Pinpoint the cell where the given text exists, returning its [X, Y] midpoint coordinate. 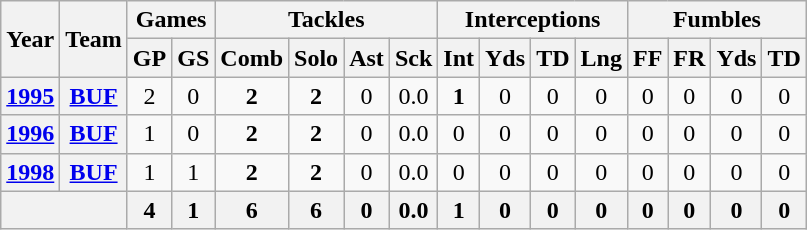
Tackles [326, 20]
Fumbles [716, 20]
Games [170, 20]
1998 [30, 172]
Ast [367, 58]
GS [194, 58]
Lng [601, 58]
FF [647, 58]
Int [459, 58]
4 [149, 210]
1996 [30, 134]
Year [30, 39]
Team [94, 39]
Comb [252, 58]
FR [690, 58]
Interceptions [533, 20]
Sck [413, 58]
Solo [316, 58]
1995 [30, 96]
GP [149, 58]
